Detect which cell encompasses the target text, then output its (X, Y) center coordinate. 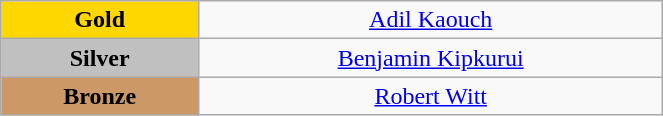
Robert Witt (431, 96)
Benjamin Kipkurui (431, 58)
Adil Kaouch (431, 20)
Silver (100, 58)
Bronze (100, 96)
Gold (100, 20)
